Provide the [X, Y] coordinate of the cell's center where the given text is located.  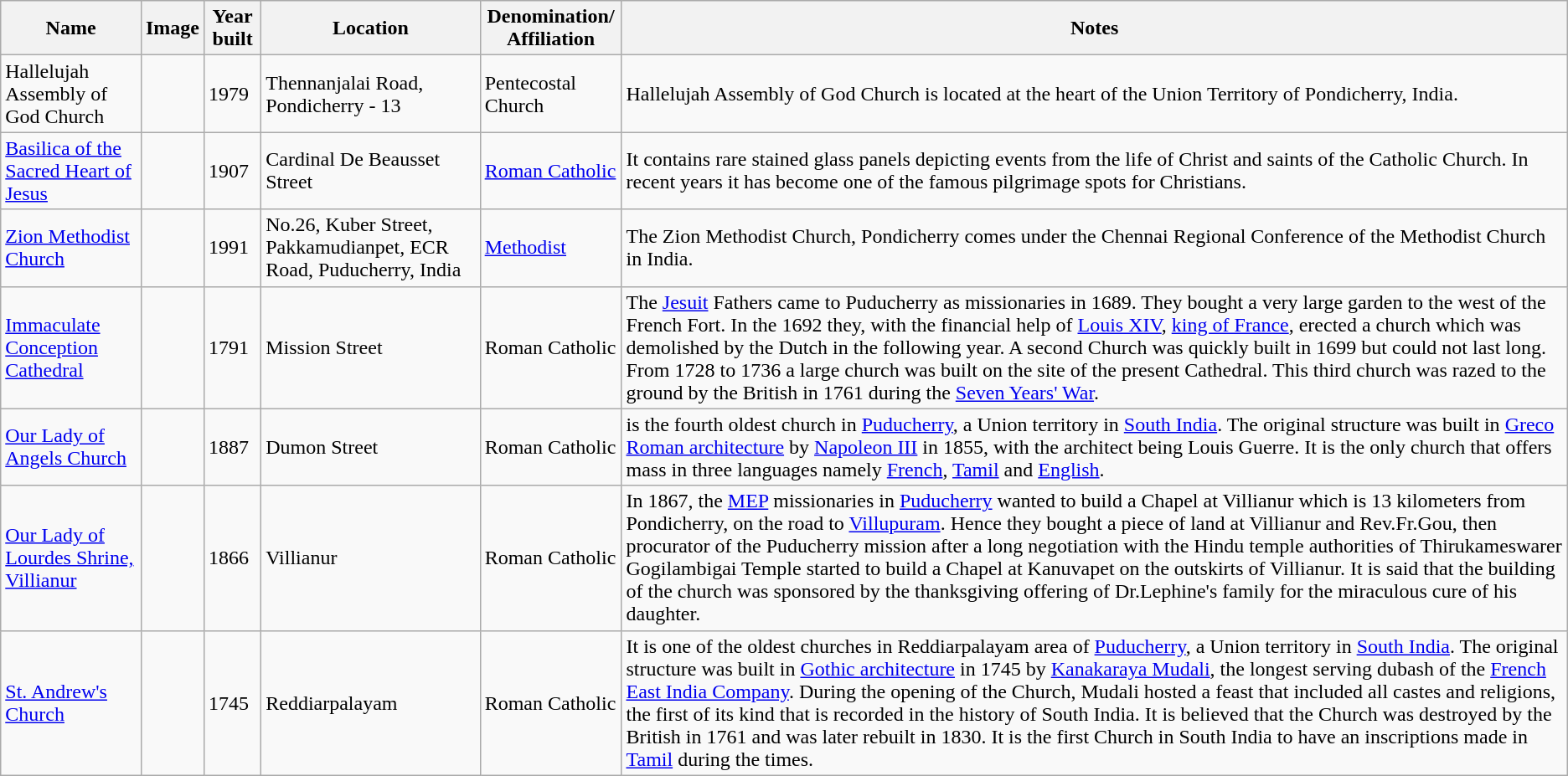
Villianur [370, 558]
Denomination/Affiliation [551, 28]
No.26, Kuber Street, Pakkamudianpet, ECR Road, Puducherry, India [370, 248]
Basilica of the Sacred Heart of Jesus [71, 171]
1907 [233, 171]
St. Andrew's Church [71, 703]
1991 [233, 248]
Zion Methodist Church [71, 248]
1979 [233, 94]
Immaculate Conception Cathedral [71, 347]
Name [71, 28]
1866 [233, 558]
Hallelujah Assembly of God Church [71, 94]
Reddiarpalayam [370, 703]
Image [173, 28]
Our Lady of Lourdes Shrine, Villianur [71, 558]
Dumon Street [370, 447]
The Zion Methodist Church, Pondicherry comes under the Chennai Regional Conference of the Methodist Church in India. [1094, 248]
Year built [233, 28]
Notes [1094, 28]
Cardinal De Beausset Street [370, 171]
Mission Street [370, 347]
Location [370, 28]
Pentecostal Church [551, 94]
Hallelujah Assembly of God Church is located at the heart of the Union Territory of Pondicherry, India. [1094, 94]
1887 [233, 447]
Methodist [551, 248]
1745 [233, 703]
1791 [233, 347]
Our Lady of Angels Church [71, 447]
Thennanjalai Road, Pondicherry - 13 [370, 94]
